Pinpoint the cell where the given text exists, returning its [x, y] midpoint coordinate. 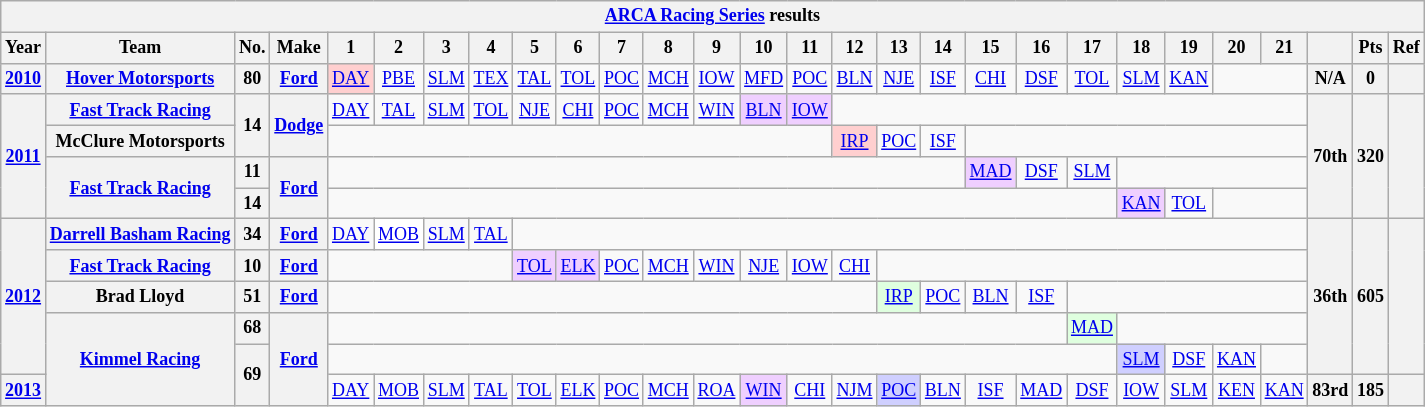
51 [252, 296]
6 [578, 48]
MFD [764, 78]
7 [622, 48]
2011 [24, 156]
20 [1237, 48]
2 [399, 48]
18 [1141, 48]
34 [252, 234]
Kimmel Racing [140, 359]
2012 [24, 297]
PBE [399, 78]
70th [1330, 156]
19 [1189, 48]
21 [1284, 48]
3 [446, 48]
KEN [1237, 390]
Make [299, 48]
83rd [1330, 390]
320 [1371, 156]
8 [668, 48]
69 [252, 375]
2010 [24, 78]
5 [534, 48]
Year [24, 48]
15 [990, 48]
Brad Lloyd [140, 296]
Pts [1371, 48]
12 [854, 48]
4 [491, 48]
N/A [1330, 78]
Darrell Basham Racing [140, 234]
68 [252, 328]
Ref [1406, 48]
80 [252, 78]
ROA [716, 390]
1 [351, 48]
McClure Motorsports [140, 140]
TEX [491, 78]
0 [1371, 78]
185 [1371, 390]
16 [1042, 48]
2013 [24, 390]
605 [1371, 297]
Team [140, 48]
9 [716, 48]
13 [899, 48]
Dodge [299, 125]
Hover Motorsports [140, 78]
36th [1330, 297]
ARCA Racing Series results [712, 16]
17 [1092, 48]
No. [252, 48]
NJM [854, 390]
